Provide the (x, y) coordinate of the cell's center where the given text is located.  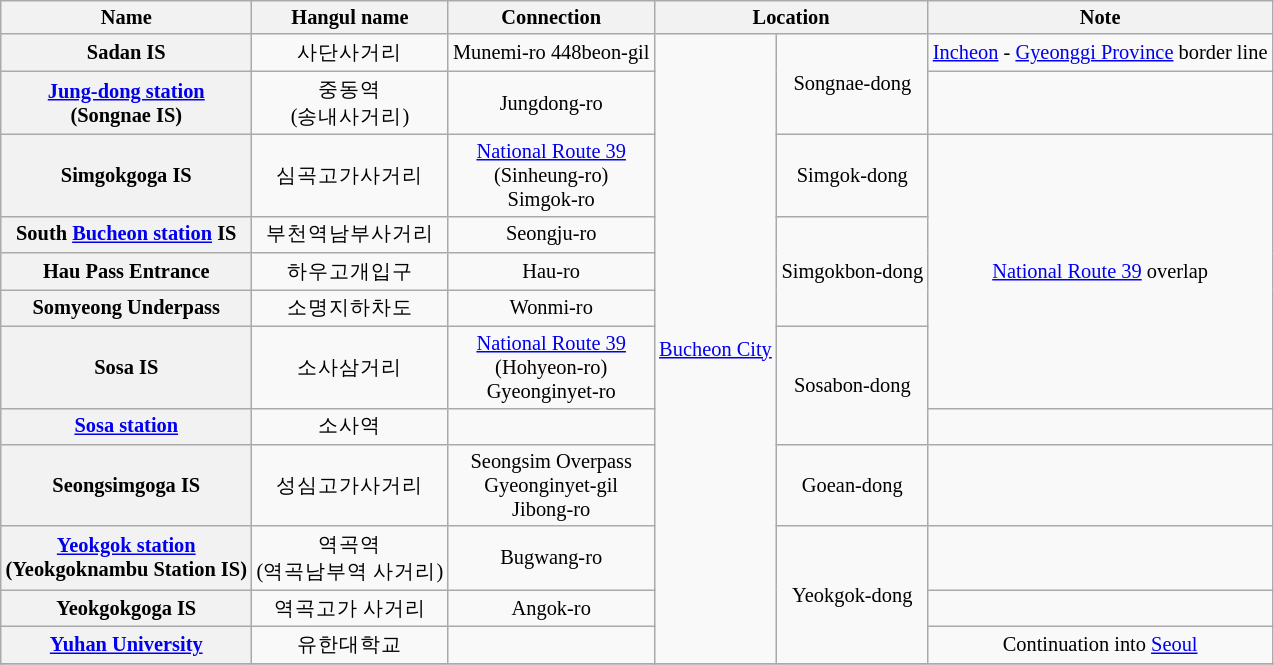
부천역남부사거리 (350, 234)
Bugwang-ro (551, 558)
역곡고가 사거리 (350, 608)
Wonmi-ro (551, 308)
Yuhan University (126, 644)
Sosa IS (126, 367)
Name (126, 17)
Sosabon-dong (852, 385)
Jung-dong station(Songnae IS) (126, 103)
Goean-dong (852, 485)
Hangul name (350, 17)
Incheon - Gyeonggi Province border line (1100, 52)
Hau Pass Entrance (126, 272)
Simgokbon-dong (852, 271)
중동역(송내사거리) (350, 103)
소사삼거리 (350, 367)
Seongsim OverpassGyeonginyet-gilJibong-ro (551, 485)
National Route 39(Hohyeon-ro)Gyeonginyet-ro (551, 367)
성심고가사거리 (350, 485)
역곡역(역곡남부역 사거리) (350, 558)
Sosa station (126, 426)
Hau-ro (551, 272)
Angok-ro (551, 608)
Simgokgoga IS (126, 175)
National Route 39(Sinheung-ro)Simgok-ro (551, 175)
Somyeong Underpass (126, 308)
Sadan IS (126, 52)
Note (1100, 17)
Bucheon City (715, 348)
심곡고가사거리 (350, 175)
Simgok-dong (852, 175)
National Route 39 overlap (1100, 270)
Continuation into Seoul (1100, 644)
South Bucheon station IS (126, 234)
Yeokgok-dong (852, 594)
Yeokgokgoga IS (126, 608)
소명지하차도 (350, 308)
Munemi-ro 448beon-gil (551, 52)
Seongsimgoga IS (126, 485)
Seongju-ro (551, 234)
소사역 (350, 426)
Jungdong-ro (551, 103)
하우고개입구 (350, 272)
Songnae-dong (852, 84)
Yeokgok station(Yeokgoknambu Station IS) (126, 558)
사단사거리 (350, 52)
Connection (551, 17)
Location (791, 17)
유한대학교 (350, 644)
